Detect which cell encompasses the target text, then output its [x, y] center coordinate. 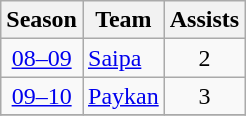
09–10 [42, 96]
2 [204, 58]
Team [123, 20]
08–09 [42, 58]
Saipa [123, 58]
Assists [204, 20]
3 [204, 96]
Paykan [123, 96]
Season [42, 20]
